Return the [X, Y] coordinate for the center point of the cell that contains the specified text.  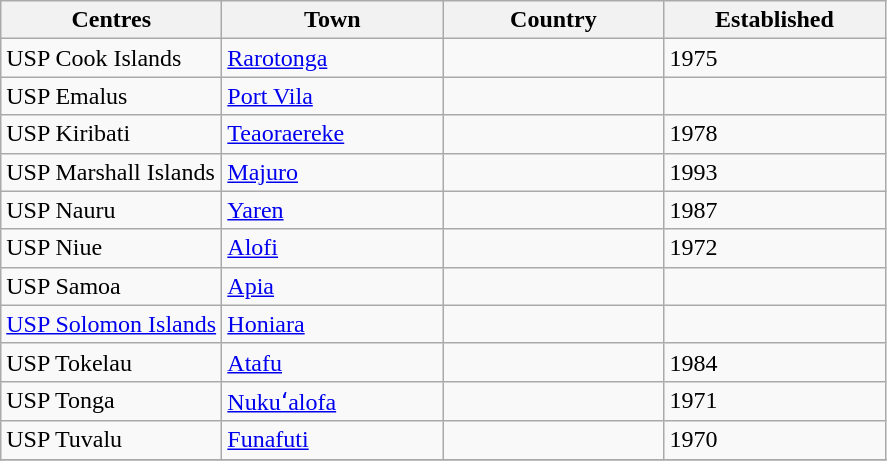
Atafu [332, 362]
USP Tokelau [112, 362]
1975 [774, 58]
USP Tonga [112, 401]
Port Vila [332, 96]
USP Nauru [112, 210]
Apia [332, 286]
Yaren [332, 210]
1971 [774, 401]
USP Cook Islands [112, 58]
Alofi [332, 248]
USP Niue [112, 248]
1987 [774, 210]
Country [554, 20]
Established [774, 20]
Town [332, 20]
1978 [774, 134]
Centres [112, 20]
USP Kiribati [112, 134]
USP Marshall Islands [112, 172]
Teaoraereke [332, 134]
1972 [774, 248]
Nukuʻalofa [332, 401]
USP Samoa [112, 286]
USP Tuvalu [112, 440]
Rarotonga [332, 58]
Honiara [332, 324]
1993 [774, 172]
1970 [774, 440]
Majuro [332, 172]
Funafuti [332, 440]
USP Emalus [112, 96]
1984 [774, 362]
USP Solomon Islands [112, 324]
